Return [X, Y] of the center of cell containing provided text 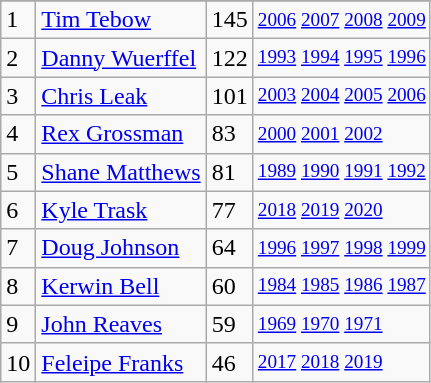
1989 1990 1991 1992 [342, 172]
6 [18, 210]
1996 1997 1998 1999 [342, 248]
1969 1970 1971 [342, 324]
7 [18, 248]
Tim Tebow [121, 20]
2003 2004 2005 2006 [342, 96]
83 [230, 134]
Rex Grossman [121, 134]
81 [230, 172]
9 [18, 324]
Doug Johnson [121, 248]
101 [230, 96]
Chris Leak [121, 96]
77 [230, 210]
5 [18, 172]
2 [18, 58]
2000 2001 2002 [342, 134]
3 [18, 96]
60 [230, 286]
64 [230, 248]
Kerwin Bell [121, 286]
145 [230, 20]
4 [18, 134]
2017 2018 2019 [342, 362]
46 [230, 362]
122 [230, 58]
2018 2019 2020 [342, 210]
1 [18, 20]
John Reaves [121, 324]
Feleipe Franks [121, 362]
Danny Wuerffel [121, 58]
Shane Matthews [121, 172]
Kyle Trask [121, 210]
2006 2007 2008 2009 [342, 20]
1993 1994 1995 1996 [342, 58]
8 [18, 286]
10 [18, 362]
1984 1985 1986 1987 [342, 286]
59 [230, 324]
